Identify which cell holds the provided text, then report its (X, Y) central coordinate. 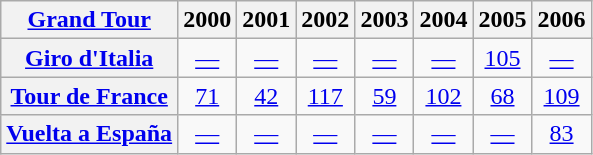
2001 (266, 20)
42 (266, 96)
71 (208, 96)
Tour de France (90, 96)
105 (502, 58)
117 (326, 96)
2000 (208, 20)
2006 (562, 20)
Giro d'Italia (90, 58)
59 (384, 96)
Grand Tour (90, 20)
Vuelta a España (90, 134)
2004 (444, 20)
68 (502, 96)
109 (562, 96)
2002 (326, 20)
83 (562, 134)
102 (444, 96)
2003 (384, 20)
2005 (502, 20)
